Detect which cell encompasses the target text, then output its [X, Y] center coordinate. 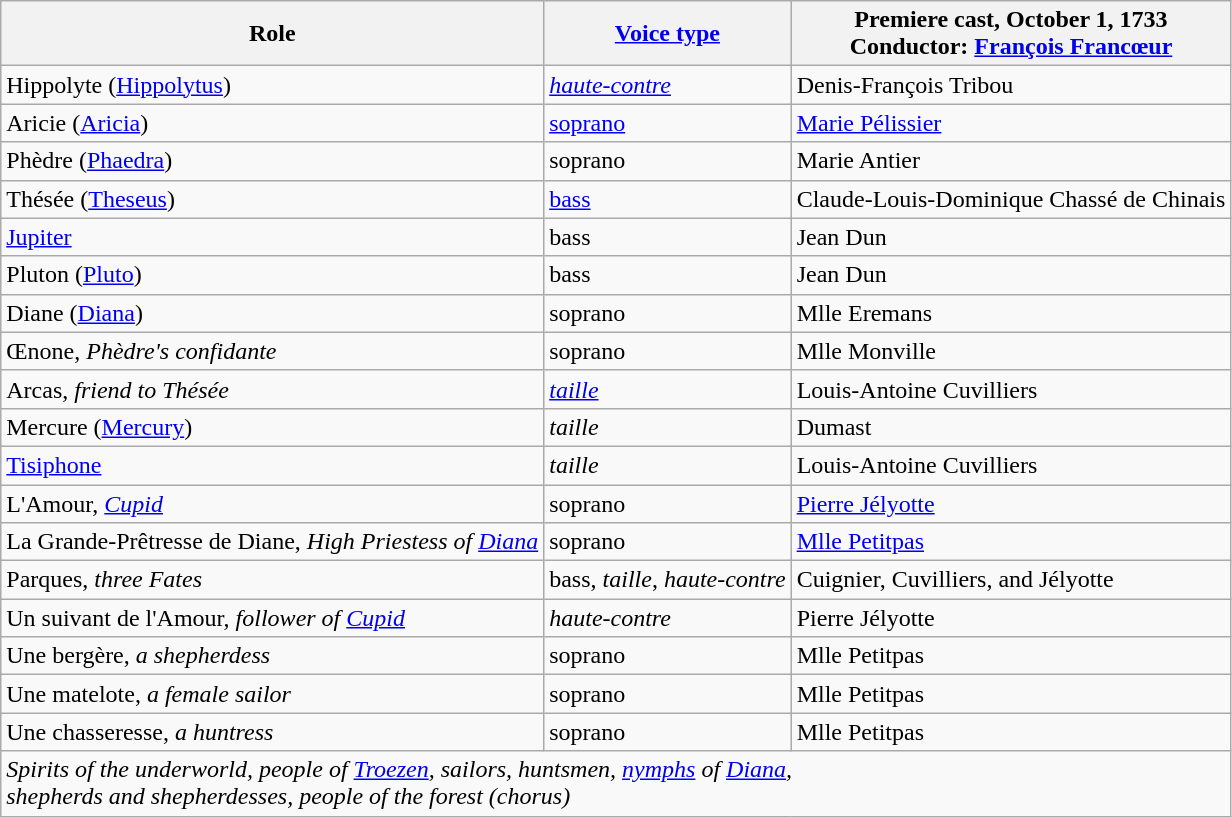
Pluton (Pluto) [272, 275]
Spirits of the underworld, people of Troezen, sailors, huntsmen, nymphs of Diana, shepherds and shepherdesses, people of the forest (chorus) [616, 784]
Diane (Diana) [272, 313]
Un suivant de l'Amour, follower of Cupid [272, 618]
Jupiter [272, 237]
Marie Antier [1011, 161]
Dumast [1011, 427]
La Grande-Prêtresse de Diane, High Priestess of Diana [272, 542]
Role [272, 34]
Marie Pélissier [1011, 123]
Arcas, friend to Thésée [272, 389]
Voice type [668, 34]
Premiere cast, October 1, 1733Conductor: François Francœur [1011, 34]
Parques, three Fates [272, 580]
Claude-Louis-Dominique Chassé de Chinais [1011, 199]
Tisiphone [272, 465]
Mercure (Mercury) [272, 427]
Mlle Eremans [1011, 313]
Aricie (Aricia) [272, 123]
Denis-François Tribou [1011, 85]
Phèdre (Phaedra) [272, 161]
Une matelote, a female sailor [272, 694]
L'Amour, Cupid [272, 503]
Mlle Monville [1011, 351]
Œnone, Phèdre's confidante [272, 351]
Cuignier, Cuvilliers, and Jélyotte [1011, 580]
bass, taille, haute-contre [668, 580]
Une chasseresse, a huntress [272, 732]
Hippolyte (Hippolytus) [272, 85]
Thésée (Theseus) [272, 199]
Une bergère, a shepherdess [272, 656]
